Pinpoint the cell where the given text exists, returning its (X, Y) midpoint coordinate. 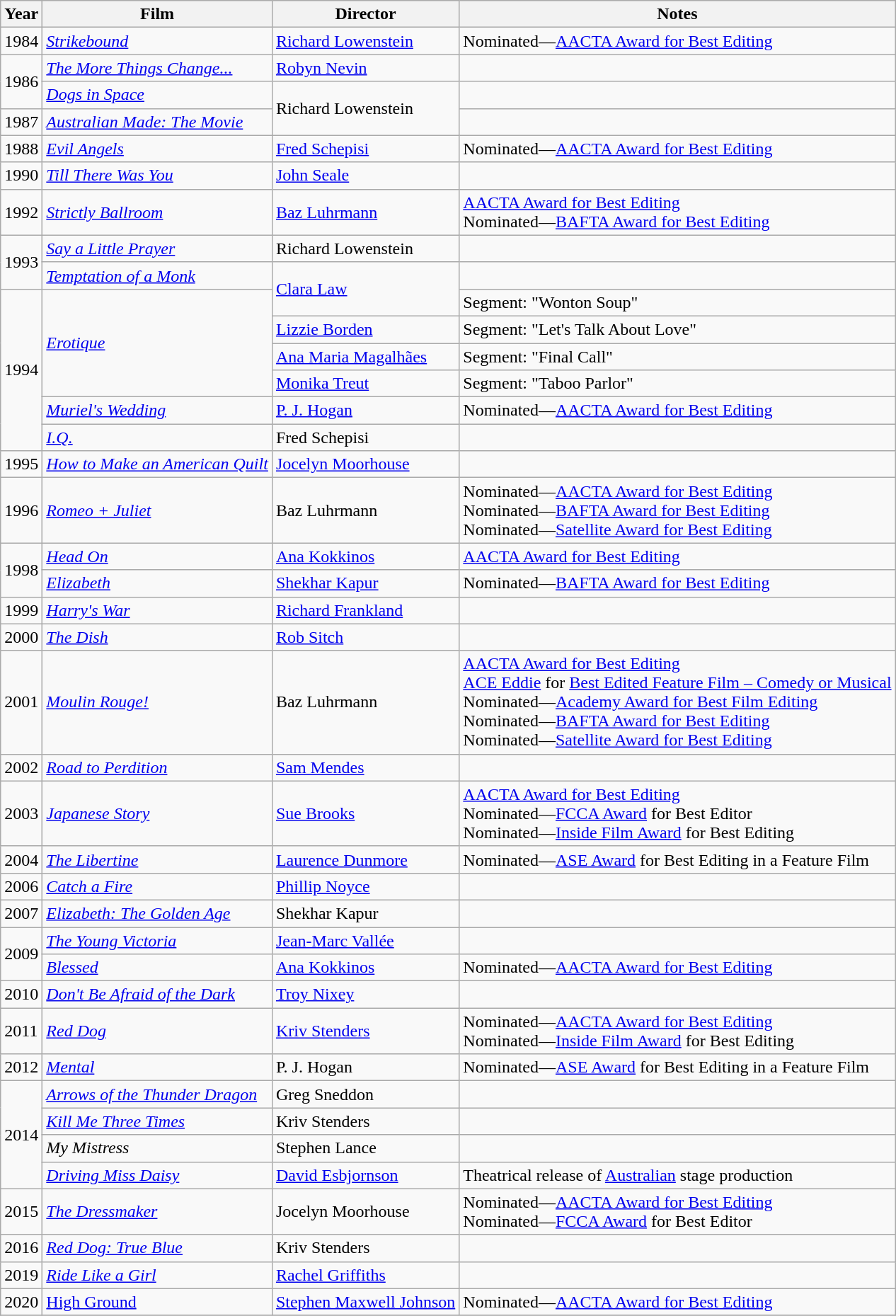
Stephen Maxwell Johnson (365, 1302)
Director (365, 14)
Australian Made: The Movie (157, 122)
Notes (677, 14)
Romeo + Juliet (157, 510)
Nominated—AACTA Award for Best EditingNominated—BAFTA Award for Best EditingNominated—Satellite Award for Best Editing (677, 510)
How to Make an American Quilt (157, 464)
The Libertine (157, 859)
Monika Treut (365, 384)
Elizabeth: The Golden Age (157, 913)
2003 (21, 813)
Segment: "Final Call" (677, 356)
Catch a Fire (157, 886)
1996 (21, 510)
Sam Mendes (365, 767)
Temptation of a Monk (157, 275)
Driving Miss Daisy (157, 1175)
2020 (21, 1302)
Say a Little Prayer (157, 248)
Strictly Ballroom (157, 212)
Blessed (157, 968)
Troy Nixey (365, 995)
1999 (21, 610)
2004 (21, 859)
Theatrical release of Australian stage production (677, 1175)
Japanese Story (157, 813)
Road to Perdition (157, 767)
John Seale (365, 176)
Lizzie Borden (365, 329)
Red Dog (157, 1031)
My Mistress (157, 1148)
Evil Angels (157, 149)
Robyn Nevin (365, 68)
Erotique (157, 343)
Red Dog: True Blue (157, 1248)
Head On (157, 556)
1992 (21, 212)
Stephen Lance (365, 1148)
1984 (21, 41)
David Esbjornson (365, 1175)
2001 (21, 702)
Strikebound (157, 41)
Clara Law (365, 289)
2019 (21, 1275)
Arrows of the Thunder Dragon (157, 1094)
1995 (21, 464)
AACTA Award for Best EditingNominated—FCCA Award for Best EditorNominated—Inside Film Award for Best Editing (677, 813)
1994 (21, 370)
AACTA Award for Best Editing (677, 556)
Rachel Griffiths (365, 1275)
2016 (21, 1248)
Richard Frankland (365, 610)
Don't Be Afraid of the Dark (157, 995)
1987 (21, 122)
Nominated—AACTA Award for Best EditingNominated—Inside Film Award for Best Editing (677, 1031)
2000 (21, 637)
High Ground (157, 1302)
Phillip Noyce (365, 886)
Laurence Dunmore (365, 859)
Segment: "Let's Talk About Love" (677, 329)
Greg Sneddon (365, 1094)
1990 (21, 176)
1986 (21, 81)
The Dressmaker (157, 1212)
The Young Victoria (157, 941)
2010 (21, 995)
Segment: "Taboo Parlor" (677, 384)
Kill Me Three Times (157, 1121)
Mental (157, 1068)
The More Things Change... (157, 68)
Harry's War (157, 610)
2009 (21, 954)
2006 (21, 886)
The Dish (157, 637)
2015 (21, 1212)
Segment: "Wonton Soup" (677, 302)
Ana Maria Magalhães (365, 356)
2011 (21, 1031)
I.Q. (157, 437)
1993 (21, 262)
1988 (21, 149)
Jean-Marc Vallée (365, 941)
Muriel's Wedding (157, 411)
Nominated—AACTA Award for Best EditingNominated—FCCA Award for Best Editor (677, 1212)
AACTA Award for Best EditingNominated—BAFTA Award for Best Editing (677, 212)
2014 (21, 1135)
Sue Brooks (365, 813)
1998 (21, 570)
2007 (21, 913)
Year (21, 14)
Moulin Rouge! (157, 702)
Nominated—BAFTA Award for Best Editing (677, 583)
Film (157, 14)
Till There Was You (157, 176)
Rob Sitch (365, 637)
Ride Like a Girl (157, 1275)
Elizabeth (157, 583)
2002 (21, 767)
2012 (21, 1068)
Dogs in Space (157, 95)
